From the cell containing the given text, extract its center point as (X, Y) coordinate. 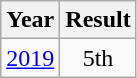
2019 (30, 58)
5th (98, 58)
Result (98, 20)
Year (30, 20)
